Detect which cell encompasses the target text, then output its [X, Y] center coordinate. 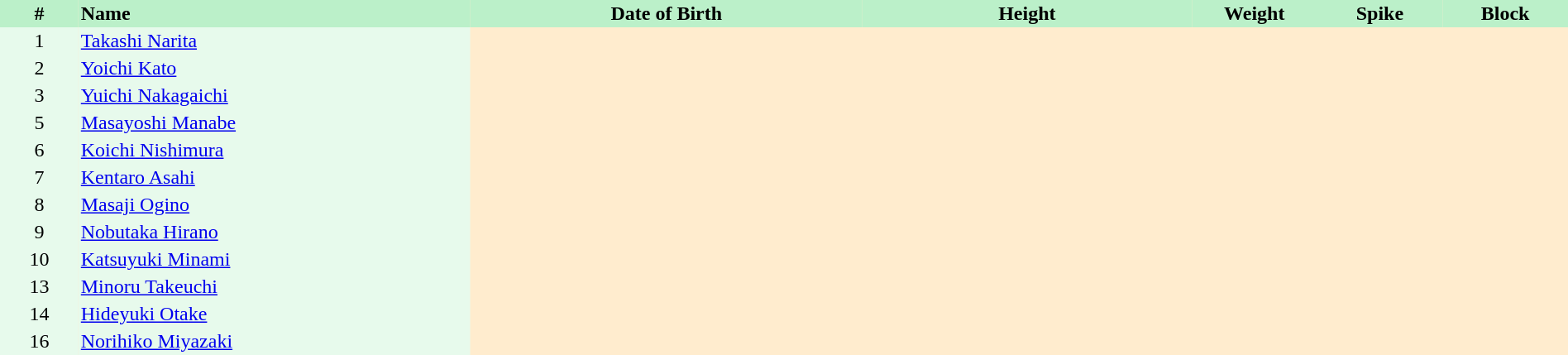
Masayoshi Manabe [275, 122]
Name [275, 13]
Hideyuki Otake [275, 314]
Masaji Ogino [275, 205]
Norihiko Miyazaki [275, 341]
Spike [1380, 13]
Katsuyuki Minami [275, 260]
Nobutaka Hirano [275, 232]
2 [40, 68]
13 [40, 286]
Minoru Takeuchi [275, 286]
Block [1505, 13]
14 [40, 314]
16 [40, 341]
# [40, 13]
Takashi Narita [275, 41]
8 [40, 205]
3 [40, 96]
Yoichi Kato [275, 68]
6 [40, 151]
Height [1027, 13]
Yuichi Nakagaichi [275, 96]
9 [40, 232]
7 [40, 177]
Koichi Nishimura [275, 151]
Weight [1255, 13]
Date of Birth [667, 13]
Kentaro Asahi [275, 177]
10 [40, 260]
5 [40, 122]
1 [40, 41]
